Search for the cell housing the specified text and yield its (x, y) center coordinate. 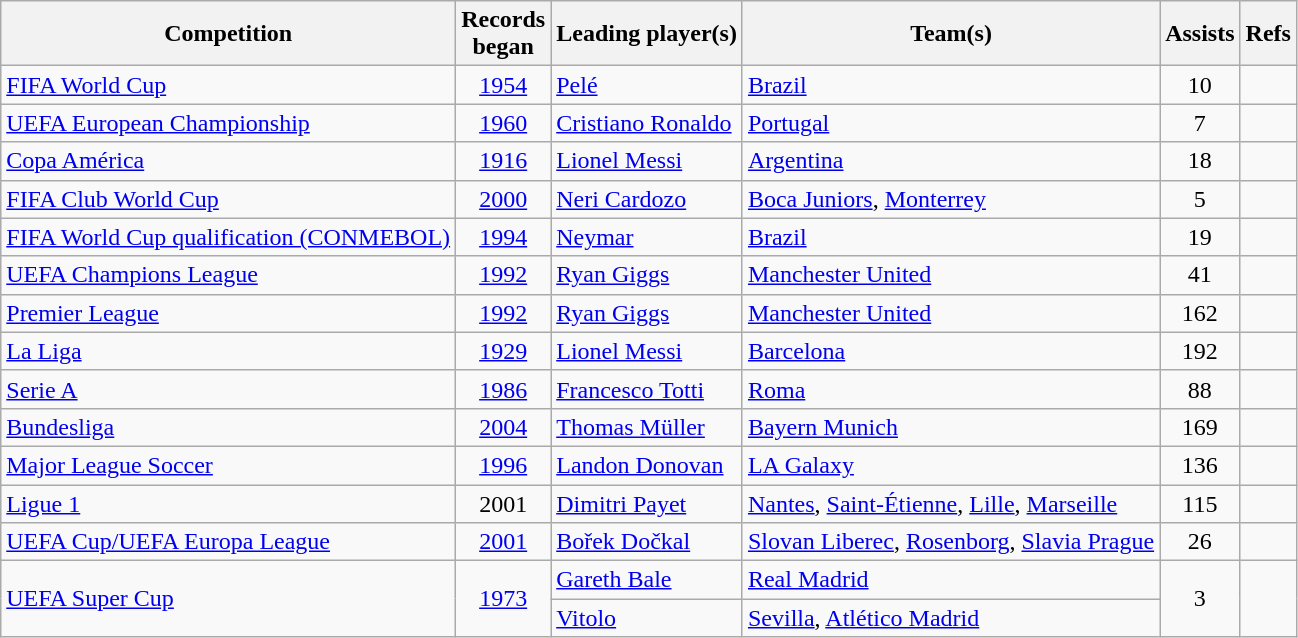
Sevilla, Atlético Madrid (950, 618)
Team(s) (950, 34)
1916 (504, 161)
Bayern Munich (950, 427)
192 (1200, 351)
162 (1200, 313)
Neymar (647, 237)
Portugal (950, 123)
10 (1200, 85)
169 (1200, 427)
Competition (228, 34)
Dimitri Payet (647, 503)
FIFA World Cup (228, 85)
Argentina (950, 161)
Serie A (228, 389)
115 (1200, 503)
1996 (504, 465)
Thomas Müller (647, 427)
Copa América (228, 161)
1954 (504, 85)
Boca Juniors, Monterrey (950, 199)
Pelé (647, 85)
26 (1200, 542)
Real Madrid (950, 580)
7 (1200, 123)
Neri Cardozo (647, 199)
Landon Donovan (647, 465)
1929 (504, 351)
Nantes, Saint-Étienne, Lille, Marseille (950, 503)
UEFA Super Cup (228, 599)
136 (1200, 465)
La Liga (228, 351)
Bundesliga (228, 427)
Francesco Totti (647, 389)
Leading player(s) (647, 34)
3 (1200, 599)
1994 (504, 237)
UEFA Cup/UEFA Europa League (228, 542)
Ligue 1 (228, 503)
1986 (504, 389)
Cristiano Ronaldo (647, 123)
Premier League (228, 313)
Refs (1268, 34)
UEFA European Championship (228, 123)
2004 (504, 427)
Assists (1200, 34)
2000 (504, 199)
41 (1200, 275)
Recordsbegan (504, 34)
Vitolo (647, 618)
FIFA World Cup qualification (CONMEBOL) (228, 237)
Barcelona (950, 351)
5 (1200, 199)
Roma (950, 389)
Gareth Bale (647, 580)
1960 (504, 123)
FIFA Club World Cup (228, 199)
88 (1200, 389)
Major League Soccer (228, 465)
1973 (504, 599)
18 (1200, 161)
19 (1200, 237)
LA Galaxy (950, 465)
UEFA Champions League (228, 275)
Slovan Liberec, Rosenborg, Slavia Prague (950, 542)
Bořek Dočkal (647, 542)
